Pinpoint the cell where the given text exists, returning its (x, y) midpoint coordinate. 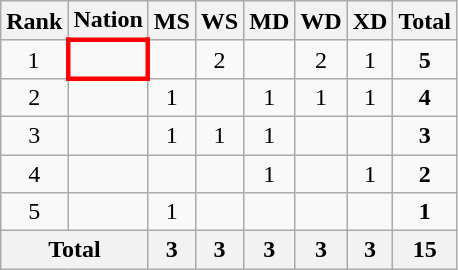
Rank (34, 21)
MD (270, 21)
MS (172, 21)
Nation (108, 21)
WS (219, 21)
15 (425, 250)
XD (370, 21)
WD (321, 21)
